Pinpoint the cell where the given text exists, returning its (X, Y) midpoint coordinate. 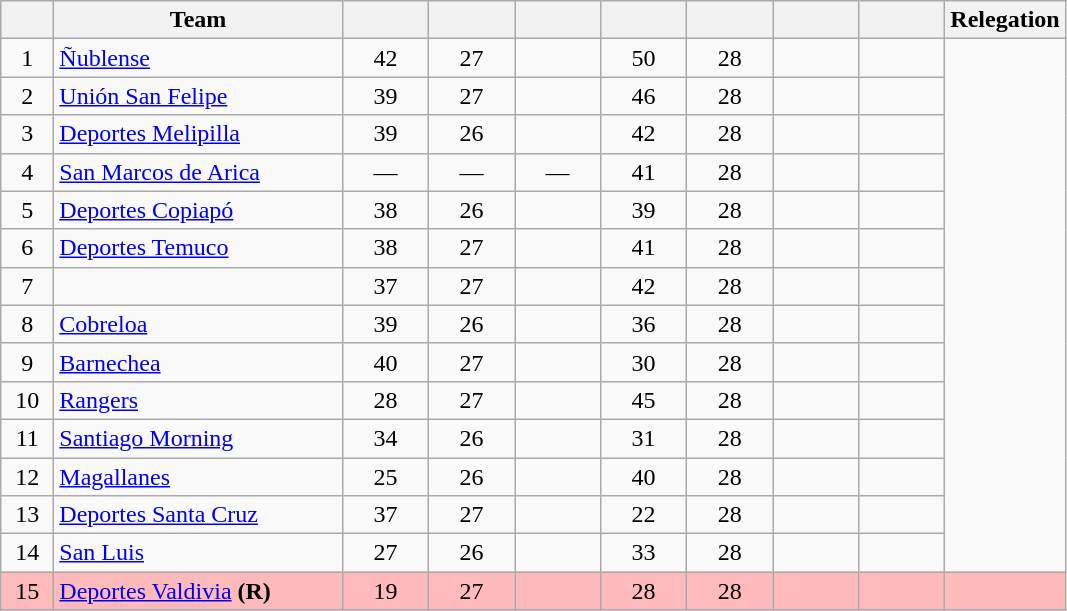
10 (28, 400)
45 (644, 400)
San Marcos de Arica (198, 172)
36 (644, 324)
Deportes Valdivia (R) (198, 591)
7 (28, 286)
46 (644, 96)
13 (28, 515)
8 (28, 324)
9 (28, 362)
Team (198, 20)
14 (28, 553)
12 (28, 477)
San Luis (198, 553)
Deportes Melipilla (198, 134)
31 (644, 438)
Ñublense (198, 58)
11 (28, 438)
30 (644, 362)
Magallanes (198, 477)
Rangers (198, 400)
Deportes Temuco (198, 248)
25 (385, 477)
15 (28, 591)
33 (644, 553)
Relegation (1005, 20)
Santiago Morning (198, 438)
Cobreloa (198, 324)
Deportes Santa Cruz (198, 515)
Unión San Felipe (198, 96)
50 (644, 58)
Barnechea (198, 362)
22 (644, 515)
2 (28, 96)
19 (385, 591)
6 (28, 248)
3 (28, 134)
34 (385, 438)
1 (28, 58)
Deportes Copiapó (198, 210)
5 (28, 210)
4 (28, 172)
